Search for the cell housing the specified text and yield its [x, y] center coordinate. 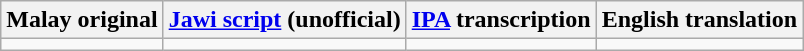
IPA transcription [501, 20]
Malay original [82, 20]
English translation [699, 20]
Jawi script (unofficial) [284, 20]
